Return the (x, y) coordinate for the center point of the cell that contains the specified text.  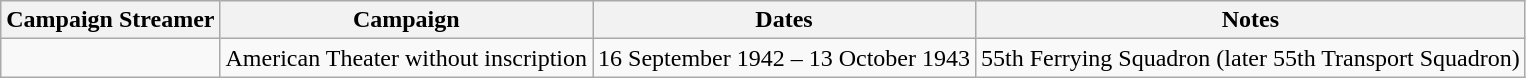
American Theater without inscription (406, 58)
Campaign (406, 20)
Campaign Streamer (110, 20)
55th Ferrying Squadron (later 55th Transport Squadron) (1251, 58)
16 September 1942 – 13 October 1943 (784, 58)
Notes (1251, 20)
Dates (784, 20)
